Identify which cell holds the provided text, then report its (X, Y) central coordinate. 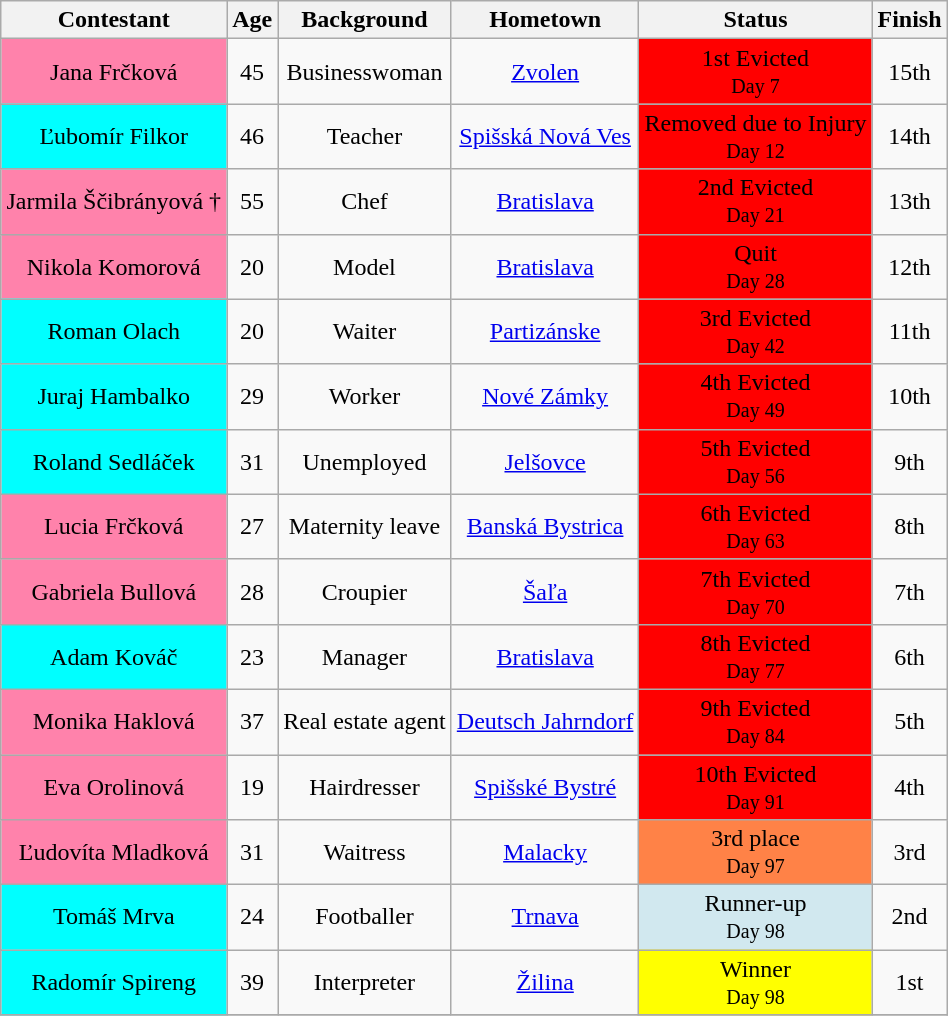
Adam Kováč (114, 656)
Waitress (365, 852)
Runner-upDay 98 (756, 918)
3rd EvictedDay 42 (756, 332)
Žilina (545, 982)
15th (910, 72)
7th EvictedDay 70 (756, 592)
3rd (910, 852)
Šaľa (545, 592)
Croupier (365, 592)
11th (910, 332)
2nd EvictedDay 21 (756, 202)
Finish (910, 20)
Banská Bystrica (545, 526)
8th EvictedDay 77 (756, 656)
Interpreter (365, 982)
37 (252, 722)
28 (252, 592)
7th (910, 592)
6th EvictedDay 63 (756, 526)
Jelšovce (545, 462)
9th (910, 462)
Ľubomír Filkor (114, 136)
39 (252, 982)
10th EvictedDay 91 (756, 786)
Roland Sedláček (114, 462)
Zvolen (545, 72)
Partizánske (545, 332)
6th (910, 656)
5th EvictedDay 56 (756, 462)
Radomír Spireng (114, 982)
1st EvictedDay 7 (756, 72)
Age (252, 20)
8th (910, 526)
Hometown (545, 20)
12th (910, 266)
Removed due to InjuryDay 12 (756, 136)
Manager (365, 656)
Contestant (114, 20)
Juraj Hambalko (114, 396)
5th (910, 722)
Deutsch Jahrndorf (545, 722)
Teacher (365, 136)
Model (365, 266)
46 (252, 136)
Waiter (365, 332)
Nikola Komorová (114, 266)
Spišská Nová Ves (545, 136)
14th (910, 136)
4th (910, 786)
55 (252, 202)
Status (756, 20)
45 (252, 72)
9th EvictedDay 84 (756, 722)
Nové Zámky (545, 396)
Ľudovíta Mladková (114, 852)
Businesswoman (365, 72)
Tomáš Mrva (114, 918)
WinnerDay 98 (756, 982)
Lucia Frčková (114, 526)
Jarmila Ščibrányová † (114, 202)
2nd (910, 918)
Roman Olach (114, 332)
Hairdresser (365, 786)
Jana Frčková (114, 72)
Maternity leave (365, 526)
3rd placeDay 97 (756, 852)
Footballer (365, 918)
Unemployed (365, 462)
Real estate agent (365, 722)
13th (910, 202)
23 (252, 656)
Monika Haklová (114, 722)
4th EvictedDay 49 (756, 396)
10th (910, 396)
Chef (365, 202)
29 (252, 396)
Spišské Bystré (545, 786)
Background (365, 20)
19 (252, 786)
27 (252, 526)
Malacky (545, 852)
Worker (365, 396)
Gabriela Bullová (114, 592)
Trnava (545, 918)
24 (252, 918)
1st (910, 982)
Eva Orolinová (114, 786)
QuitDay 28 (756, 266)
